Return the [X, Y] coordinate for the center point of the cell that contains the specified text.  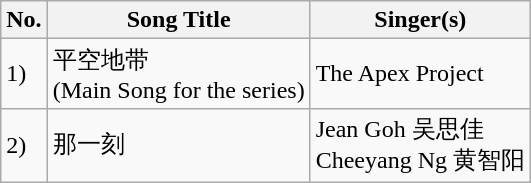
1) [24, 74]
No. [24, 20]
2) [24, 145]
Jean Goh 吴思佳 Cheeyang Ng 黄智阳 [420, 145]
那一刻 [178, 145]
平空地带 (Main Song for the series) [178, 74]
Singer(s) [420, 20]
The Apex Project [420, 74]
Song Title [178, 20]
